Search for the cell housing the specified text and yield its (x, y) center coordinate. 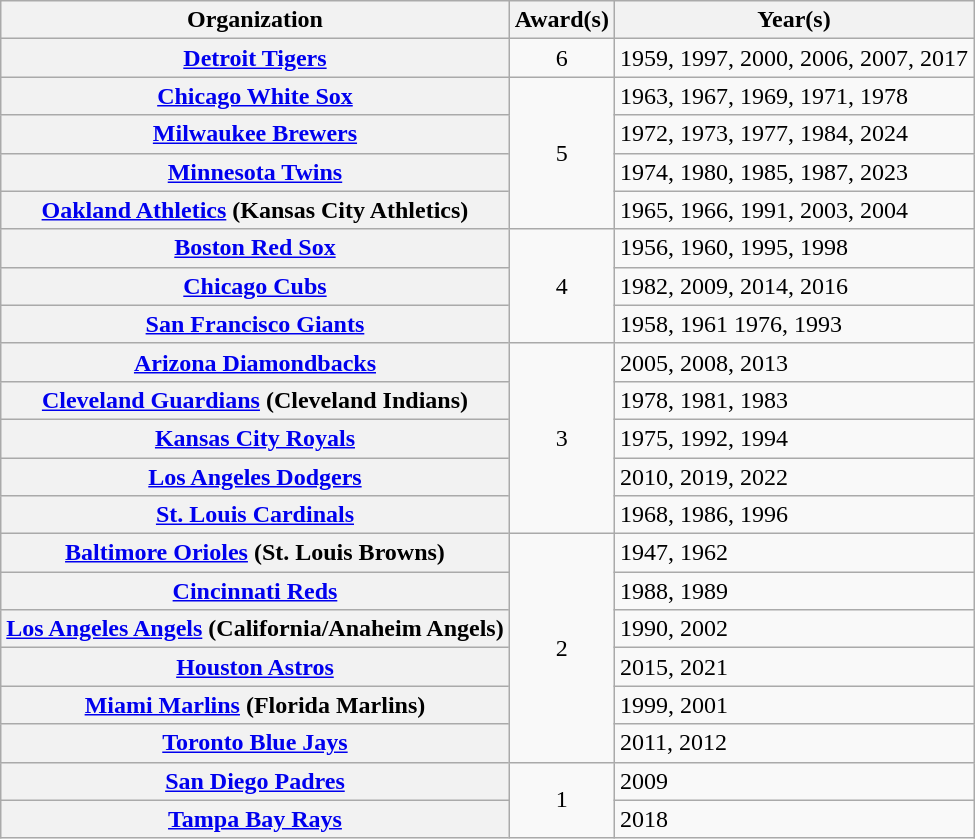
Houston Astros (255, 667)
5 (562, 153)
1974, 1980, 1985, 1987, 2023 (794, 172)
Miami Marlins (Florida Marlins) (255, 705)
Milwaukee Brewers (255, 134)
2009 (794, 781)
1963, 1967, 1969, 1971, 1978 (794, 96)
2010, 2019, 2022 (794, 477)
1959, 1997, 2000, 2006, 2007, 2017 (794, 58)
Year(s) (794, 20)
1988, 1989 (794, 591)
Organization (255, 20)
San Francisco Giants (255, 324)
Cleveland Guardians (Cleveland Indians) (255, 400)
1999, 2001 (794, 705)
Minnesota Twins (255, 172)
1947, 1962 (794, 553)
2011, 2012 (794, 743)
6 (562, 58)
1968, 1986, 1996 (794, 515)
1978, 1981, 1983 (794, 400)
Arizona Diamondbacks (255, 362)
2005, 2008, 2013 (794, 362)
Kansas City Royals (255, 438)
4 (562, 286)
1972, 1973, 1977, 1984, 2024 (794, 134)
St. Louis Cardinals (255, 515)
Los Angeles Dodgers (255, 477)
Los Angeles Angels (California/Anaheim Angels) (255, 629)
Chicago Cubs (255, 286)
1965, 1966, 1991, 2003, 2004 (794, 210)
1982, 2009, 2014, 2016 (794, 286)
1 (562, 800)
1958, 1961 1976, 1993 (794, 324)
3 (562, 438)
Toronto Blue Jays (255, 743)
Boston Red Sox (255, 248)
1990, 2002 (794, 629)
Award(s) (562, 20)
Oakland Athletics (Kansas City Athletics) (255, 210)
2018 (794, 819)
1975, 1992, 1994 (794, 438)
2 (562, 648)
Detroit Tigers (255, 58)
Tampa Bay Rays (255, 819)
Chicago White Sox (255, 96)
San Diego Padres (255, 781)
1956, 1960, 1995, 1998 (794, 248)
Baltimore Orioles (St. Louis Browns) (255, 553)
Cincinnati Reds (255, 591)
2015, 2021 (794, 667)
